Search for the cell housing the specified text and yield its [x, y] center coordinate. 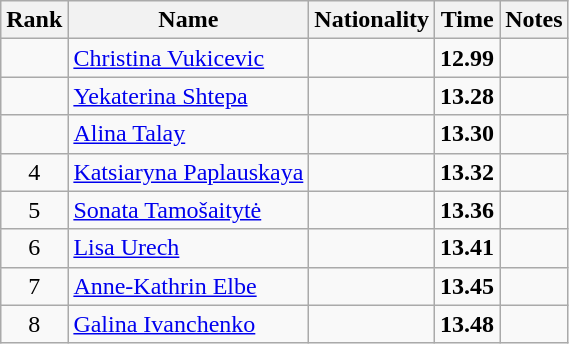
8 [34, 324]
Yekaterina Shtepa [188, 96]
13.32 [468, 172]
Rank [34, 20]
5 [34, 210]
13.36 [468, 210]
Notes [534, 20]
12.99 [468, 58]
Galina Ivanchenko [188, 324]
Alina Talay [188, 134]
4 [34, 172]
Anne-Kathrin Elbe [188, 286]
13.41 [468, 248]
Nationality [372, 20]
Katsiaryna Paplauskaya [188, 172]
13.45 [468, 286]
Christina Vukicevic [188, 58]
13.30 [468, 134]
Name [188, 20]
Time [468, 20]
Lisa Urech [188, 248]
6 [34, 248]
13.28 [468, 96]
7 [34, 286]
Sonata Tamošaitytė [188, 210]
13.48 [468, 324]
